Return the [x, y] coordinate for the center point of the cell that contains the specified text.  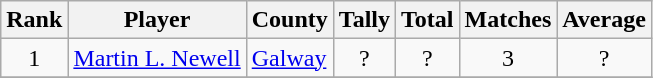
Total [428, 20]
Martin L. Newell [157, 58]
County [290, 20]
Galway [290, 58]
Matches [508, 20]
Average [604, 20]
Player [157, 20]
3 [508, 58]
Rank [34, 20]
1 [34, 58]
Tally [364, 20]
